Determine the (X, Y) coordinate at the center of the cell enclosing the given text.  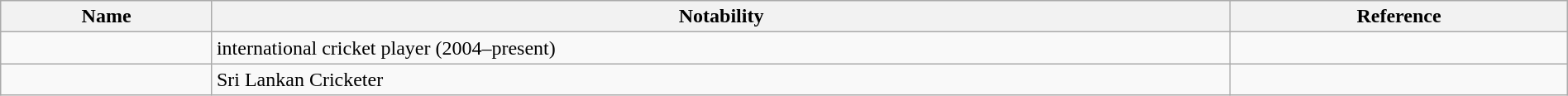
international cricket player (2004–present) (721, 48)
Sri Lankan Cricketer (721, 79)
Name (107, 17)
Notability (721, 17)
Reference (1399, 17)
